Detect which cell encompasses the target text, then output its [x, y] center coordinate. 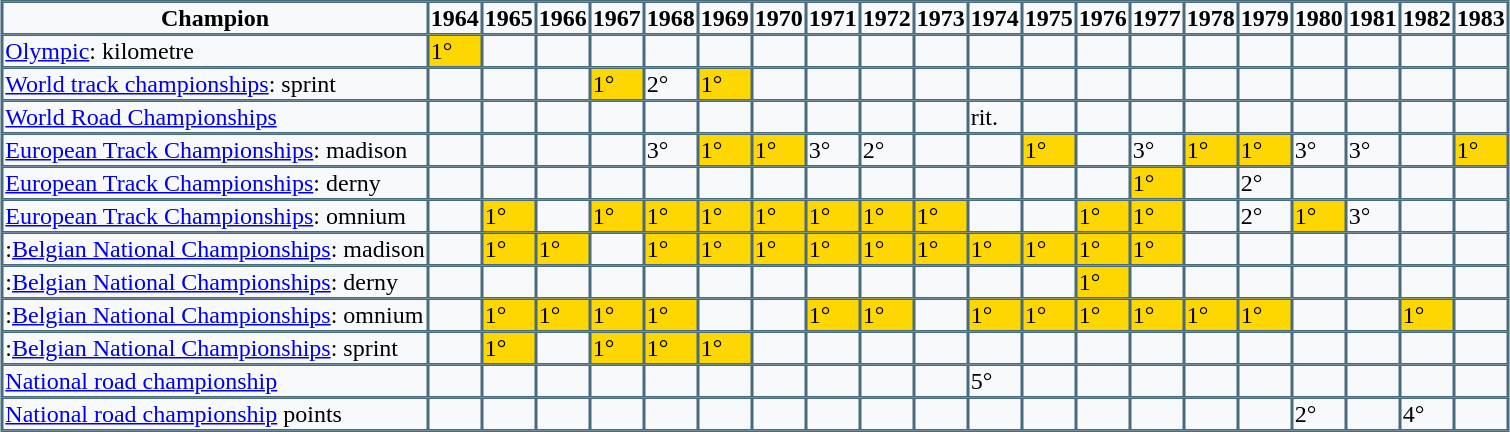
World track championships: sprint [214, 84]
1979 [1265, 18]
5° [995, 380]
European Track Championships: madison [214, 150]
World Road Championships [214, 116]
1981 [1373, 18]
Champion [214, 18]
1967 [617, 18]
National road championship [214, 380]
Olympic: kilometre [214, 50]
1973 [941, 18]
1969 [725, 18]
1966 [563, 18]
1964 [455, 18]
:Belgian National Championships: madison [214, 248]
National road championship points [214, 414]
:Belgian National Championships: derny [214, 282]
1976 [1103, 18]
1974 [995, 18]
1982 [1427, 18]
1983 [1481, 18]
European Track Championships: derny [214, 182]
:Belgian National Championships: omnium [214, 314]
1978 [1211, 18]
1977 [1157, 18]
4° [1427, 414]
rit. [995, 116]
1971 [833, 18]
:Belgian National Championships: sprint [214, 348]
1975 [1049, 18]
1972 [887, 18]
1968 [671, 18]
1970 [779, 18]
European Track Championships: omnium [214, 216]
1965 [509, 18]
1980 [1319, 18]
